Locate the cell with the specified text and output its (x, y) center coordinate. 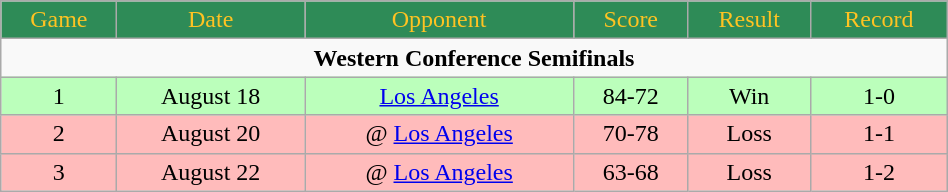
Opponent (438, 20)
1-2 (880, 172)
Score (631, 20)
1 (59, 96)
70-78 (631, 134)
2 (59, 134)
63-68 (631, 172)
August 22 (211, 172)
Los Angeles (438, 96)
84-72 (631, 96)
1-1 (880, 134)
Western Conference Semifinals (474, 58)
3 (59, 172)
August 20 (211, 134)
Result (750, 20)
August 18 (211, 96)
Record (880, 20)
1-0 (880, 96)
Win (750, 96)
Game (59, 20)
Date (211, 20)
